Identify which cell holds the provided text, then report its [x, y] central coordinate. 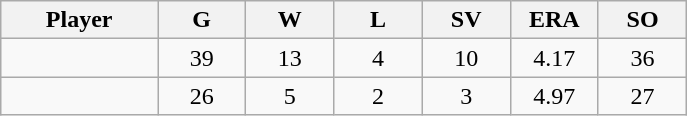
Player [80, 20]
36 [642, 58]
13 [290, 58]
L [378, 20]
ERA [554, 20]
4 [378, 58]
5 [290, 96]
10 [466, 58]
G [202, 20]
4.17 [554, 58]
W [290, 20]
2 [378, 96]
39 [202, 58]
SV [466, 20]
27 [642, 96]
4.97 [554, 96]
SO [642, 20]
26 [202, 96]
3 [466, 96]
